Output the (X, Y) coordinate of the center of the cell containing the given text.  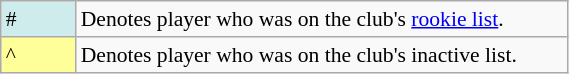
# (38, 19)
Denotes player who was on the club's rookie list. (322, 19)
Denotes player who was on the club's inactive list. (322, 55)
^ (38, 55)
